For the text-containing cell, return its midpoint in [X, Y] coordinate format. 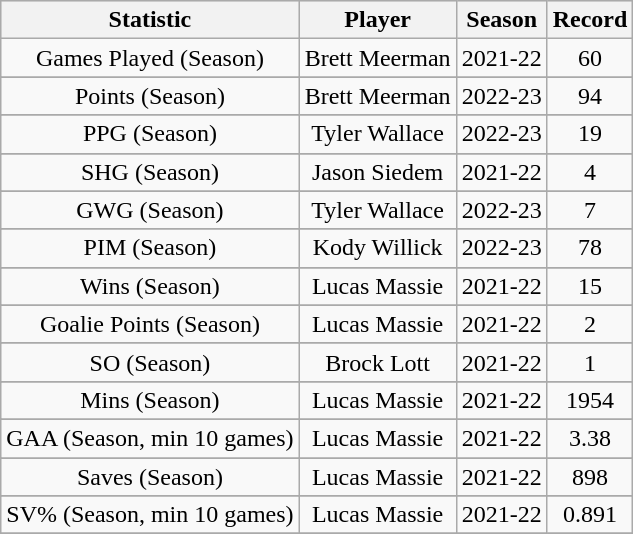
GWG (Season) [150, 210]
2 [590, 324]
15 [590, 286]
Record [590, 20]
0.891 [590, 515]
Points (Season) [150, 96]
Kody Willick [378, 248]
SHG (Season) [150, 172]
Statistic [150, 20]
94 [590, 96]
19 [590, 134]
1954 [590, 400]
PPG (Season) [150, 134]
GAA (Season, min 10 games) [150, 438]
898 [590, 477]
Saves (Season) [150, 477]
Wins (Season) [150, 286]
7 [590, 210]
SO (Season) [150, 362]
4 [590, 172]
PIM (Season) [150, 248]
78 [590, 248]
SV% (Season, min 10 games) [150, 515]
Season [502, 20]
Player [378, 20]
3.38 [590, 438]
1 [590, 362]
Mins (Season) [150, 400]
Brock Lott [378, 362]
Goalie Points (Season) [150, 324]
Games Played (Season) [150, 58]
60 [590, 58]
Jason Siedem [378, 172]
